Find where the given text appears and provide that cell's center as (X, Y) coordinate. 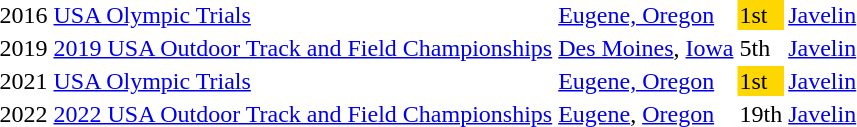
Des Moines, Iowa (646, 48)
5th (761, 48)
2019 USA Outdoor Track and Field Championships (303, 48)
